Detect which cell encompasses the target text, then output its [X, Y] center coordinate. 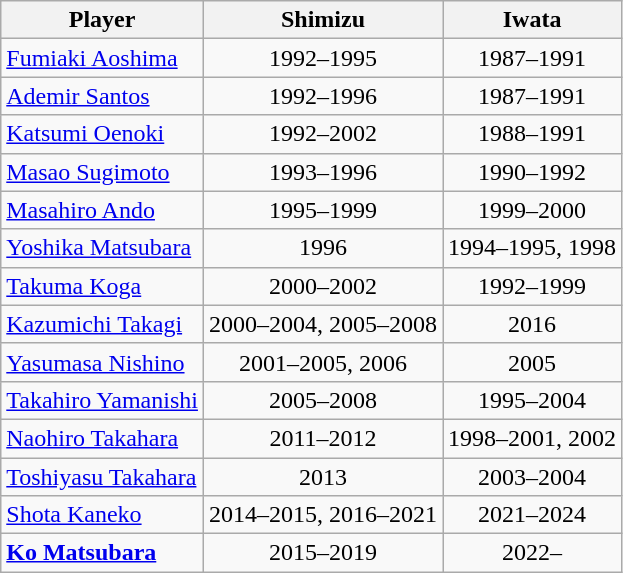
Shimizu [322, 20]
2003–2004 [532, 477]
1992–2002 [322, 134]
Shota Kaneko [102, 515]
2011–2012 [322, 438]
Masao Sugimoto [102, 172]
2005–2008 [322, 400]
1996 [322, 248]
1990–1992 [532, 172]
Takahiro Yamanishi [102, 400]
1995–2004 [532, 400]
Yoshika Matsubara [102, 248]
1998–2001, 2002 [532, 438]
2013 [322, 477]
Player [102, 20]
1995–1999 [322, 210]
2015–2019 [322, 553]
1992–1996 [322, 96]
Yasumasa Nishino [102, 362]
Ademir Santos [102, 96]
1993–1996 [322, 172]
2000–2004, 2005–2008 [322, 324]
Naohiro Takahara [102, 438]
2005 [532, 362]
2021–2024 [532, 515]
2000–2002 [322, 286]
2001–2005, 2006 [322, 362]
Takuma Koga [102, 286]
Iwata [532, 20]
Katsumi Oenoki [102, 134]
2014–2015, 2016–2021 [322, 515]
Fumiaki Aoshima [102, 58]
2022– [532, 553]
Ko Matsubara [102, 553]
1994–1995, 1998 [532, 248]
1992–1995 [322, 58]
Kazumichi Takagi [102, 324]
2016 [532, 324]
1988–1991 [532, 134]
1992–1999 [532, 286]
1999–2000 [532, 210]
Toshiyasu Takahara [102, 477]
Masahiro Ando [102, 210]
